Scan for the cell matching the given text and deliver its (x, y) coordinate at center. 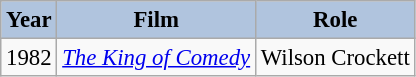
1982 (29, 58)
Role (335, 20)
Wilson Crockett (335, 58)
The King of Comedy (156, 58)
Year (29, 20)
Film (156, 20)
